Return [X, Y] of the center of cell containing provided text 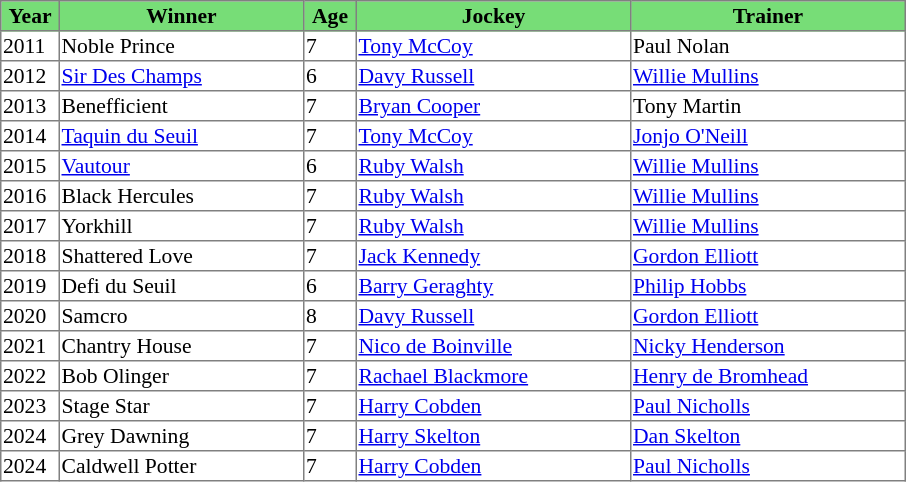
Samcro [181, 316]
Nicky Henderson [768, 346]
2011 [30, 46]
Benefficient [181, 106]
Taquin du Seuil [181, 136]
Bob Olinger [181, 376]
Chantry House [181, 346]
Winner [181, 16]
2022 [30, 376]
2012 [30, 76]
Paul Nolan [768, 46]
Jack Kennedy [493, 256]
Age [330, 16]
Harry Skelton [493, 436]
Jockey [493, 16]
2015 [30, 166]
Jonjo O'Neill [768, 136]
Philip Hobbs [768, 286]
2019 [30, 286]
Stage Star [181, 406]
Year [30, 16]
2023 [30, 406]
Trainer [768, 16]
Black Hercules [181, 196]
Bryan Cooper [493, 106]
2020 [30, 316]
2016 [30, 196]
Nico de Boinville [493, 346]
2018 [30, 256]
Henry de Bromhead [768, 376]
2017 [30, 226]
Rachael Blackmore [493, 376]
Vautour [181, 166]
2013 [30, 106]
Yorkhill [181, 226]
2014 [30, 136]
Noble Prince [181, 46]
Barry Geraghty [493, 286]
Defi du Seuil [181, 286]
Caldwell Potter [181, 466]
8 [330, 316]
Grey Dawning [181, 436]
Dan Skelton [768, 436]
Shattered Love [181, 256]
Sir Des Champs [181, 76]
2021 [30, 346]
Tony Martin [768, 106]
